Search for the cell housing the specified text and yield its [x, y] center coordinate. 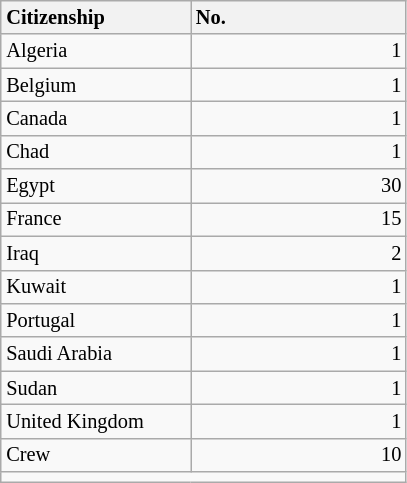
30 [298, 186]
Egypt [96, 186]
Kuwait [96, 287]
10 [298, 455]
Chad [96, 152]
Crew [96, 455]
15 [298, 220]
Iraq [96, 253]
Belgium [96, 85]
France [96, 220]
No. [298, 18]
Saudi Arabia [96, 354]
United Kingdom [96, 422]
Algeria [96, 51]
Citizenship [96, 18]
Portugal [96, 321]
Canada [96, 119]
Sudan [96, 388]
2 [298, 253]
